Scan for the cell matching the given text and deliver its (X, Y) coordinate at center. 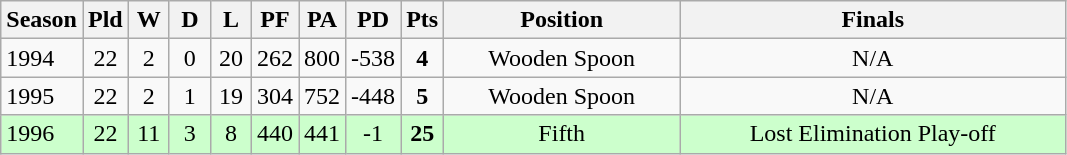
Pts (422, 20)
8 (230, 134)
5 (422, 96)
Pld (105, 20)
3 (190, 134)
Lost Elimination Play-off (873, 134)
D (190, 20)
752 (322, 96)
W (148, 20)
11 (148, 134)
1995 (42, 96)
L (230, 20)
-1 (374, 134)
1 (190, 96)
PD (374, 20)
1994 (42, 58)
19 (230, 96)
PA (322, 20)
4 (422, 58)
441 (322, 134)
-448 (374, 96)
304 (274, 96)
800 (322, 58)
PF (274, 20)
Finals (873, 20)
440 (274, 134)
0 (190, 58)
1996 (42, 134)
Season (42, 20)
262 (274, 58)
20 (230, 58)
25 (422, 134)
-538 (374, 58)
Position (562, 20)
Fifth (562, 134)
